Scan for the cell matching the given text and deliver its (x, y) coordinate at center. 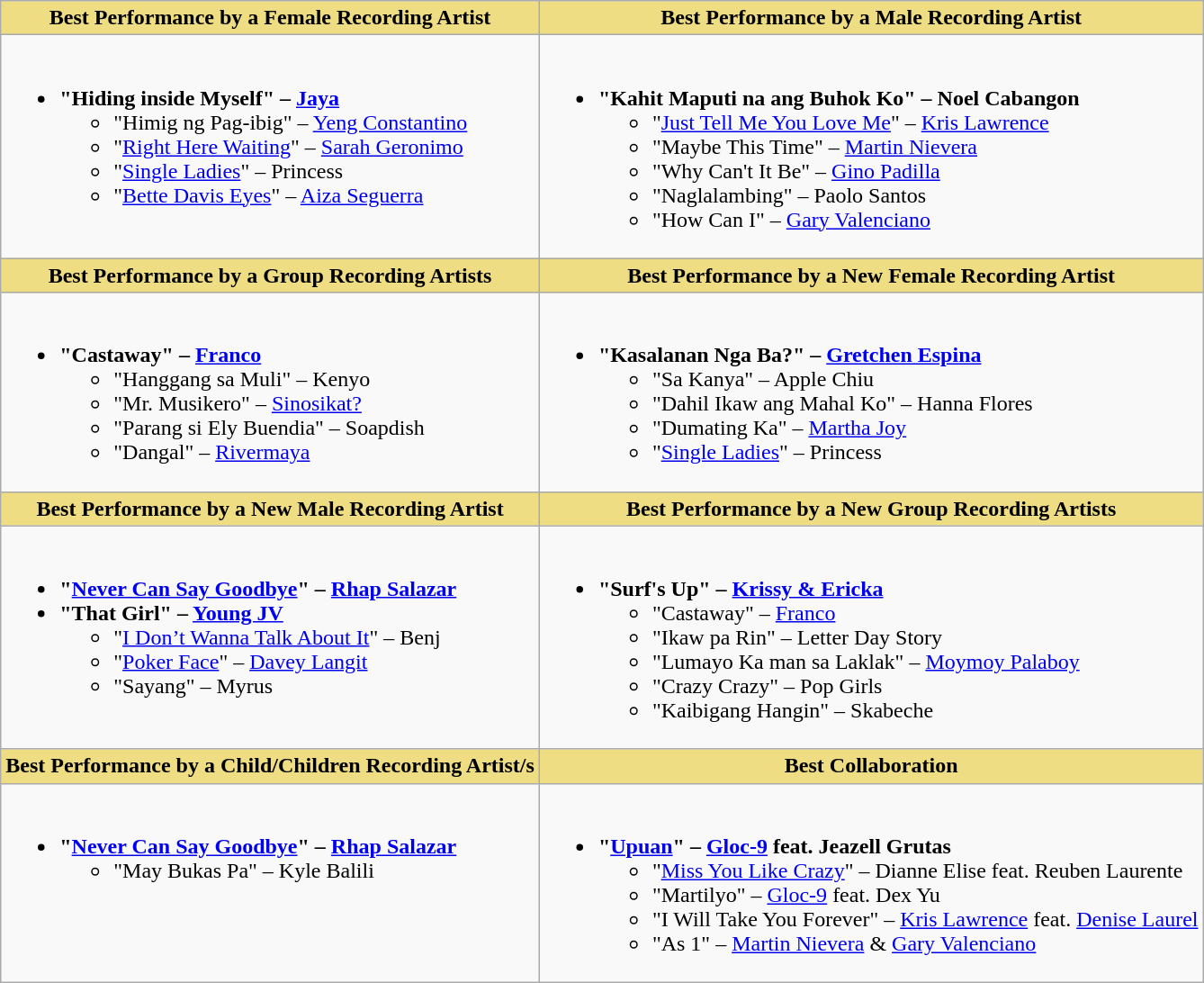
Best Performance by a Male Recording Artist (871, 18)
Best Performance by a Child/Children Recording Artist/s (270, 766)
Best Performance by a New Group Recording Artists (871, 509)
Best Performance by a New Female Recording Artist (871, 275)
"Never Can Say Goodbye" – Rhap Salazar"That Girl" – Young JV"I Don’t Wanna Talk About It" – Benj"Poker Face" – Davey Langit"Sayang" – Myrus (270, 637)
Best Performance by a New Male Recording Artist (270, 509)
Best Performance by a Female Recording Artist (270, 18)
Best Collaboration (871, 766)
Best Performance by a Group Recording Artists (270, 275)
"Castaway" – Franco"Hanggang sa Muli" – Kenyo"Mr. Musikero" – Sinosikat?"Parang si Ely Buendia" – Soapdish"Dangal" – Rivermaya (270, 392)
"Never Can Say Goodbye" – Rhap Salazar"May Bukas Pa" – Kyle Balili (270, 882)
